Extract the (X, Y) coordinate from the center of the cell holding the provided text.  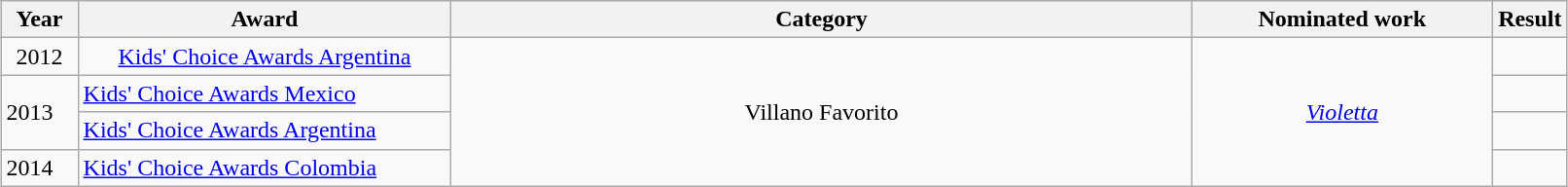
Category (821, 19)
Kids' Choice Awards Colombia (265, 168)
Kids' Choice Awards Mexico (265, 93)
Result (1530, 19)
2014 (39, 168)
Villano Favorito (821, 112)
2013 (39, 112)
Nominated work (1342, 19)
Year (39, 19)
2012 (39, 56)
Award (265, 19)
Violetta (1342, 112)
